For the text-containing cell, return its midpoint in [x, y] coordinate format. 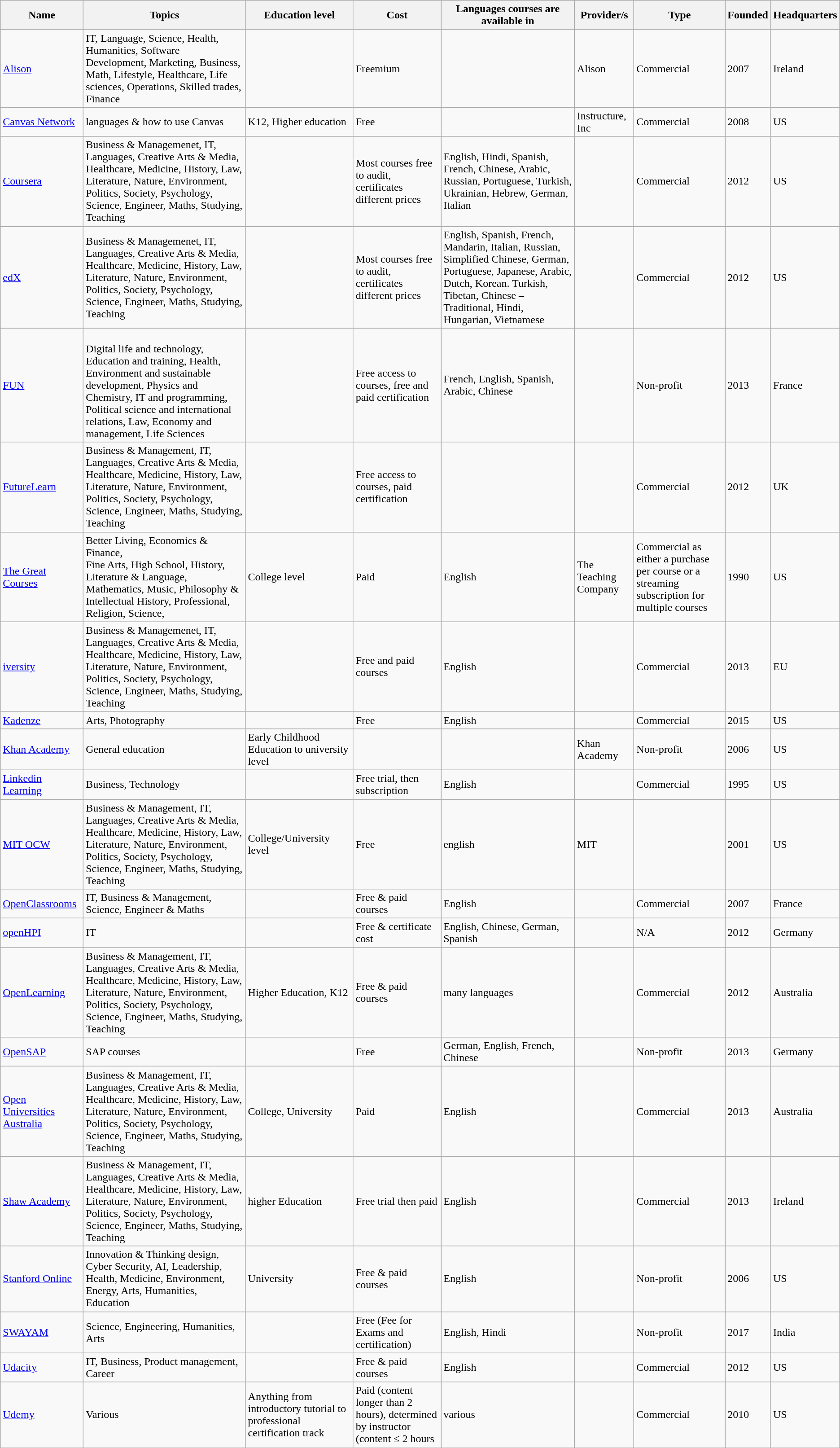
Free access to courses, paid certification [397, 487]
SAP courses [164, 1052]
2015 [748, 720]
Kadenze [42, 720]
College, University [299, 1111]
Instructure, Inc [604, 122]
Various [164, 1415]
Science, Engineering, Humanities, Arts [164, 1332]
Paid (content longer than 2 hours), determined by instructor (content ≤ 2 hours [397, 1415]
The Great Courses [42, 577]
Canvas Network [42, 122]
edX [42, 277]
Free (Fee for Exams and certification) [397, 1332]
higher Education [299, 1201]
iversity [42, 667]
Business, Technology [164, 785]
K12, Higher education [299, 122]
Stanford Online [42, 1279]
IT, Business, Product management, Career [164, 1367]
Provider/s [604, 15]
Arts, Photography [164, 720]
Type [679, 15]
Freemium [397, 68]
FutureLearn [42, 487]
OpenSAP [42, 1052]
Free trial then paid [397, 1201]
Founded [748, 15]
UK [805, 487]
Anything from introductory tutorial to professional certification track [299, 1415]
Early Childhood Education to university level [299, 749]
IT [164, 933]
MIT OCW [42, 844]
OpenLearning [42, 992]
Free access to courses, free and paid certification [397, 385]
India [805, 1332]
Topics [164, 15]
many languages [508, 992]
english [508, 844]
Free & certificate cost [397, 933]
IT, Business & Management, Science, Engineer & Maths [164, 904]
German, English, French, Chinese [508, 1052]
Free and paid courses [397, 667]
Cost [397, 15]
English, Chinese, German, Spanish [508, 933]
Open Universities Australia [42, 1111]
Languages courses are available in [508, 15]
Udemy [42, 1415]
OpenClassrooms [42, 904]
N/A [679, 933]
Innovation & Thinking design, Cyber Security, AI, Leadership, Health, Medicine, Environment, Energy, Arts, Humanities, Education [164, 1279]
1995 [748, 785]
EU [805, 667]
openHPI [42, 933]
1990 [748, 577]
College/University level [299, 844]
2001 [748, 844]
FUN [42, 385]
Free trial, then subscription [397, 785]
English, Hindi [508, 1332]
Commercial as either a purchase per course or a streaming subscription for multiple courses [679, 577]
College level [299, 577]
The Teaching Company [604, 577]
Higher Education, K12 [299, 992]
2010 [748, 1415]
languages & how to use Canvas [164, 122]
2008 [748, 122]
Shaw Academy [42, 1201]
Education level [299, 15]
Headquarters [805, 15]
English, Hindi, Spanish, French, Chinese, Arabic, Russian, Portuguese, Turkish, Ukrainian, Hebrew, German, Italian [508, 181]
University [299, 1279]
Linkedin Learning [42, 785]
Name [42, 15]
SWAYAM [42, 1332]
MIT [604, 844]
Coursera [42, 181]
Udacity [42, 1367]
2017 [748, 1332]
General education [164, 749]
various [508, 1415]
French, English, Spanish, Arabic, Chinese [508, 385]
